Scan for the cell matching the given text and deliver its (X, Y) coordinate at center. 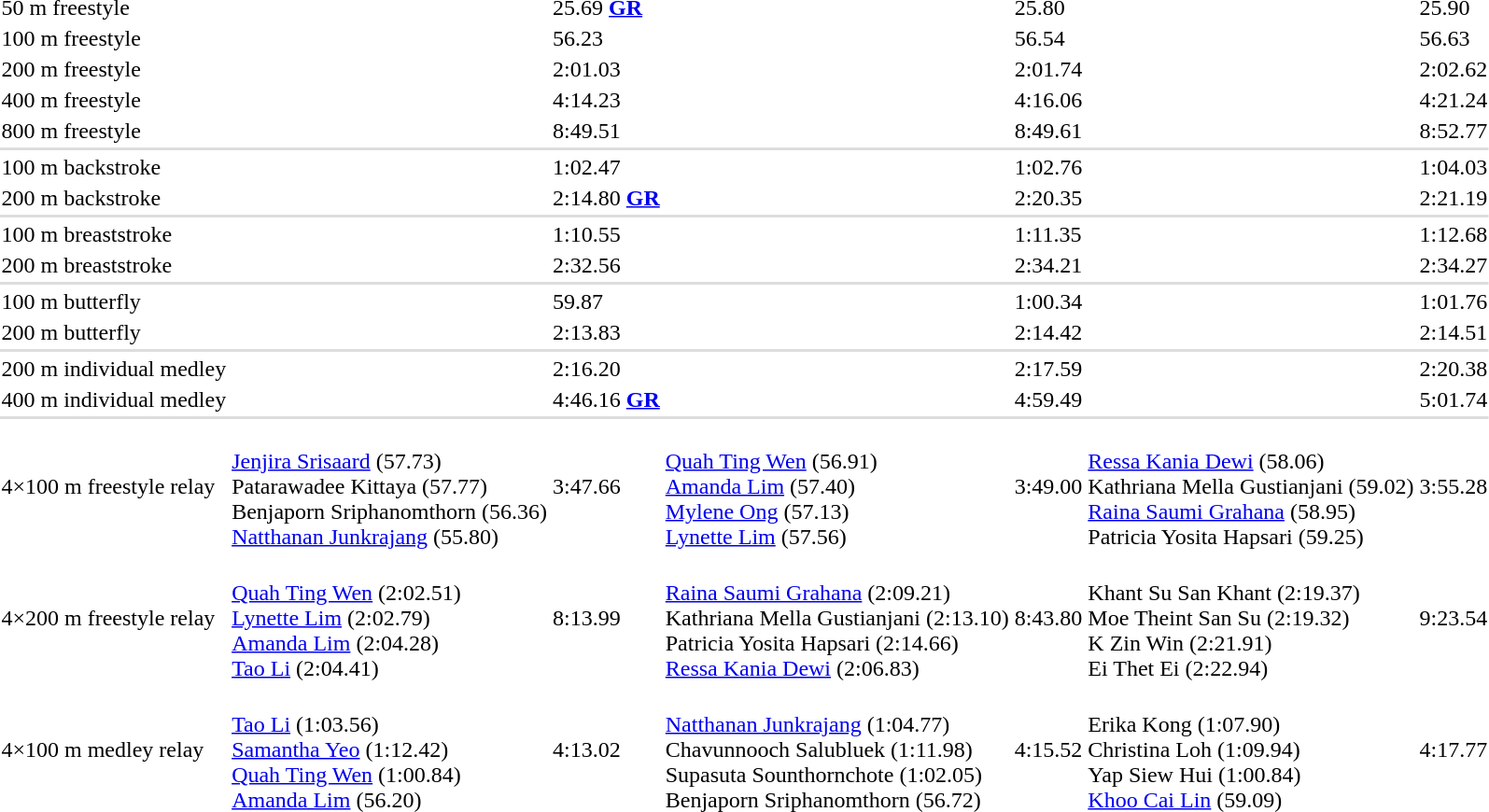
2:02.62 (1454, 69)
9:23.54 (1454, 618)
59.87 (607, 301)
4:16.06 (1048, 100)
Ressa Kania Dewi (58.06)Kathriana Mella Gustianjani (59.02)Raina Saumi Grahana (58.95)Patricia Yosita Hapsari (59.25) (1251, 486)
2:34.27 (1454, 265)
2:01.03 (607, 69)
200 m freestyle (114, 69)
8:49.51 (607, 131)
3:49.00 (1048, 486)
2:01.74 (1048, 69)
Jenjira Srisaard (57.73)Patarawadee Kittaya (57.77)Benjaporn Sriphanomthorn (56.36)Natthanan Junkrajang (55.80) (390, 486)
4:46.16 GR (607, 399)
4:14.23 (607, 100)
400 m freestyle (114, 100)
2:13.83 (607, 332)
2:20.35 (1048, 198)
1:02.47 (607, 167)
2:20.38 (1454, 369)
8:49.61 (1048, 131)
1:04.03 (1454, 167)
4:21.24 (1454, 100)
2:32.56 (607, 265)
1:02.76 (1048, 167)
Quah Ting Wen (56.91)Amanda Lim (57.40)Mylene Ong (57.13)Lynette Lim (57.56) (836, 486)
800 m freestyle (114, 131)
1:01.76 (1454, 301)
200 m individual medley (114, 369)
1:10.55 (607, 234)
4:59.49 (1048, 399)
2:17.59 (1048, 369)
56.63 (1454, 38)
200 m backstroke (114, 198)
2:16.20 (607, 369)
56.23 (607, 38)
8:43.80 (1048, 618)
Raina Saumi Grahana (2:09.21)Kathriana Mella Gustianjani (2:13.10)Patricia Yosita Hapsari (2:14.66)Ressa Kania Dewi (2:06.83) (836, 618)
8:13.99 (607, 618)
2:14.51 (1454, 332)
1:12.68 (1454, 234)
2:14.80 GR (607, 198)
400 m individual medley (114, 399)
5:01.74 (1454, 399)
1:11.35 (1048, 234)
2:34.21 (1048, 265)
2:14.42 (1048, 332)
100 m breaststroke (114, 234)
3:55.28 (1454, 486)
100 m backstroke (114, 167)
200 m butterfly (114, 332)
Quah Ting Wen (2:02.51)Lynette Lim (2:02.79)Amanda Lim (2:04.28)Tao Li (2:04.41) (390, 618)
8:52.77 (1454, 131)
Khant Su San Khant (2:19.37)Moe Theint San Su (2:19.32)K Zin Win (2:21.91)Ei Thet Ei (2:22.94) (1251, 618)
100 m butterfly (114, 301)
1:00.34 (1048, 301)
100 m freestyle (114, 38)
3:47.66 (607, 486)
4×100 m freestyle relay (114, 486)
56.54 (1048, 38)
4×200 m freestyle relay (114, 618)
2:21.19 (1454, 198)
200 m breaststroke (114, 265)
